Pinpoint the cell where the given text exists, returning its [X, Y] midpoint coordinate. 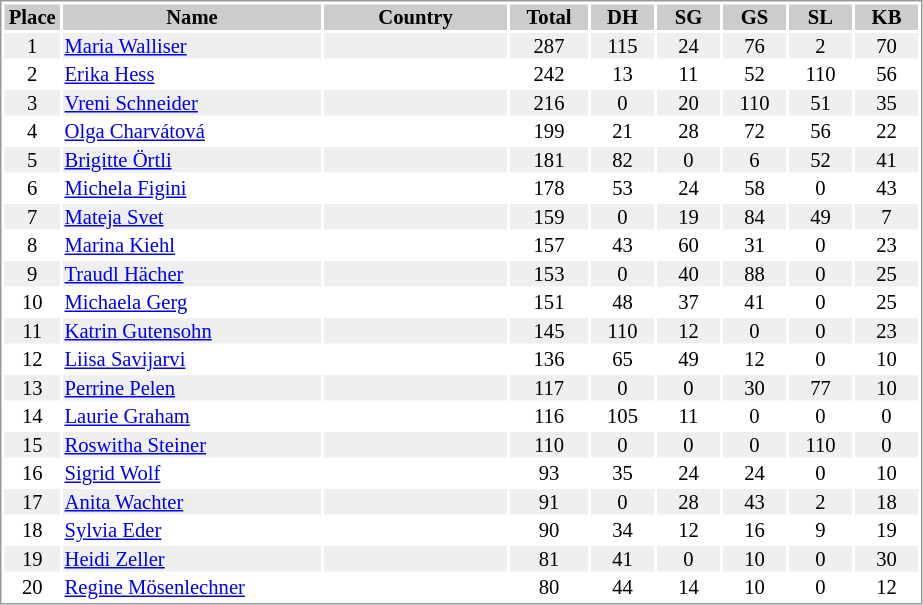
287 [549, 46]
136 [549, 359]
40 [688, 274]
Regine Mösenlechner [192, 587]
Brigitte Örtli [192, 160]
Michela Figini [192, 189]
SG [688, 17]
157 [549, 245]
SL [820, 17]
Michaela Gerg [192, 303]
91 [549, 502]
88 [754, 274]
4 [32, 131]
Heidi Zeller [192, 559]
51 [820, 103]
34 [622, 531]
178 [549, 189]
Erika Hess [192, 75]
Marina Kiehl [192, 245]
Vreni Schneider [192, 103]
DH [622, 17]
105 [622, 417]
31 [754, 245]
153 [549, 274]
17 [32, 502]
53 [622, 189]
22 [886, 131]
15 [32, 445]
Laurie Graham [192, 417]
65 [622, 359]
242 [549, 75]
70 [886, 46]
Maria Walliser [192, 46]
37 [688, 303]
81 [549, 559]
93 [549, 473]
48 [622, 303]
77 [820, 388]
Roswitha Steiner [192, 445]
Sigrid Wolf [192, 473]
145 [549, 331]
Olga Charvátová [192, 131]
3 [32, 103]
Liisa Savijarvi [192, 359]
84 [754, 217]
Anita Wachter [192, 502]
Mateja Svet [192, 217]
216 [549, 103]
151 [549, 303]
115 [622, 46]
KB [886, 17]
58 [754, 189]
80 [549, 587]
60 [688, 245]
181 [549, 160]
Traudl Hächer [192, 274]
76 [754, 46]
Name [192, 17]
82 [622, 160]
21 [622, 131]
90 [549, 531]
117 [549, 388]
44 [622, 587]
Sylvia Eder [192, 531]
8 [32, 245]
GS [754, 17]
Total [549, 17]
Perrine Pelen [192, 388]
72 [754, 131]
Place [32, 17]
Katrin Gutensohn [192, 331]
1 [32, 46]
5 [32, 160]
199 [549, 131]
116 [549, 417]
Country [416, 17]
159 [549, 217]
